Extract the (X, Y) coordinate from the center of the cell holding the provided text.  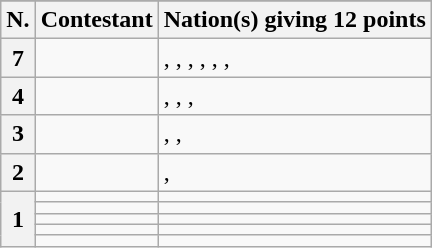
Contestant (96, 20)
, , (294, 134)
7 (18, 58)
, , , (294, 96)
2 (18, 172)
N. (18, 20)
4 (18, 96)
, (294, 172)
3 (18, 134)
Nation(s) giving 12 points (294, 20)
1 (18, 218)
, , , , , , (294, 58)
